Locate the cell with the specified text and output its [x, y] center coordinate. 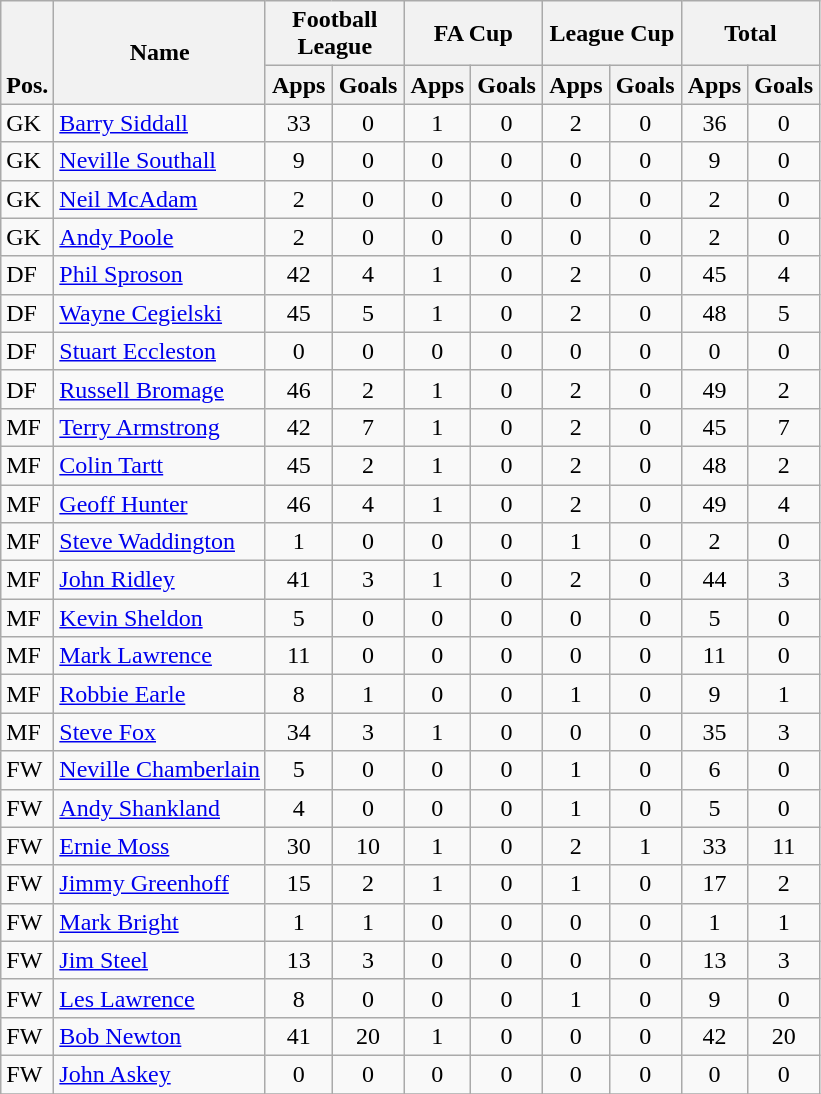
Andy Poole [160, 237]
Terry Armstrong [160, 427]
44 [714, 580]
Steve Waddington [160, 542]
Steve Fox [160, 732]
Bob Newton [160, 1036]
Name [160, 52]
Colin Tartt [160, 465]
League Cup [612, 34]
Russell Bromage [160, 389]
John Ridley [160, 580]
Neville Chamberlain [160, 770]
Mark Lawrence [160, 656]
Jimmy Greenhoff [160, 884]
Mark Bright [160, 922]
Phil Sproson [160, 275]
Robbie Earle [160, 694]
6 [714, 770]
Kevin Sheldon [160, 618]
Andy Shankland [160, 808]
Wayne Cegielski [160, 313]
Jim Steel [160, 960]
34 [298, 732]
Les Lawrence [160, 998]
17 [714, 884]
15 [298, 884]
Pos. [28, 52]
Ernie Moss [160, 846]
10 [368, 846]
Total [750, 34]
FA Cup [474, 34]
Stuart Eccleston [160, 351]
30 [298, 846]
Geoff Hunter [160, 503]
Barry Siddall [160, 123]
Neil McAdam [160, 199]
36 [714, 123]
35 [714, 732]
Football League [334, 34]
John Askey [160, 1074]
Neville Southall [160, 161]
